Determine the [X, Y] coordinate at the center of the cell enclosing the given text.  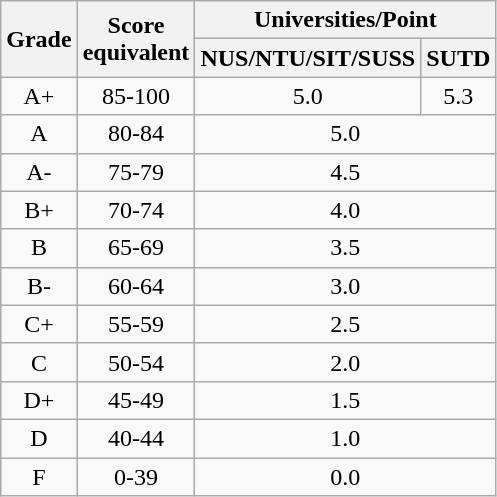
B+ [39, 210]
Scoreequivalent [136, 39]
60-64 [136, 286]
75-79 [136, 172]
NUS/NTU/SIT/SUSS [308, 58]
D [39, 438]
1.0 [346, 438]
A- [39, 172]
55-59 [136, 324]
C+ [39, 324]
4.5 [346, 172]
3.0 [346, 286]
45-49 [136, 400]
C [39, 362]
2.0 [346, 362]
D+ [39, 400]
Universities/Point [346, 20]
5.3 [458, 96]
65-69 [136, 248]
B [39, 248]
50-54 [136, 362]
B- [39, 286]
1.5 [346, 400]
Grade [39, 39]
85-100 [136, 96]
F [39, 477]
0-39 [136, 477]
2.5 [346, 324]
3.5 [346, 248]
SUTD [458, 58]
70-74 [136, 210]
A [39, 134]
0.0 [346, 477]
40-44 [136, 438]
80-84 [136, 134]
4.0 [346, 210]
A+ [39, 96]
